Scan for the cell matching the given text and deliver its (X, Y) coordinate at center. 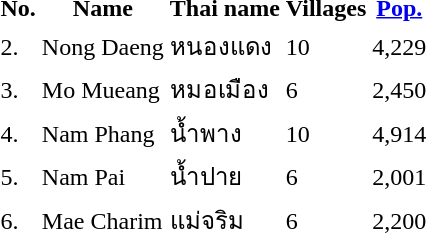
หมอเมือง (224, 90)
น้ำพาง (224, 133)
Nam Pai (102, 176)
หนองแดง (224, 46)
Mo Mueang (102, 90)
Nam Phang (102, 133)
น้ำปาย (224, 176)
Nong Daeng (102, 46)
